Output the [x, y] coordinate of the center of the cell containing the given text.  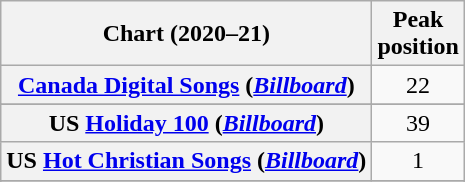
Canada Digital Songs (Billboard) [186, 85]
1 [418, 161]
US Hot Christian Songs (Billboard) [186, 161]
Chart (2020–21) [186, 34]
22 [418, 85]
39 [418, 123]
Peakposition [418, 34]
US Holiday 100 (Billboard) [186, 123]
